Determine the (X, Y) coordinate at the center of the cell enclosing the given text.  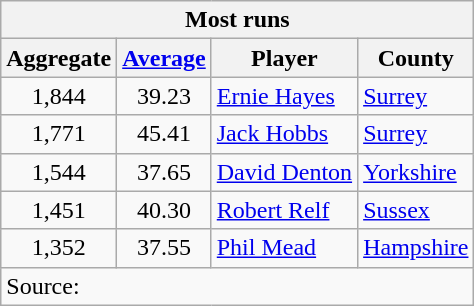
1,451 (59, 210)
Player (284, 58)
Sussex (416, 210)
Source: (238, 286)
1,844 (59, 96)
37.65 (164, 172)
Aggregate (59, 58)
David Denton (284, 172)
Yorkshire (416, 172)
45.41 (164, 134)
1,771 (59, 134)
Phil Mead (284, 248)
Hampshire (416, 248)
Ernie Hayes (284, 96)
37.55 (164, 248)
40.30 (164, 210)
Robert Relf (284, 210)
Most runs (238, 20)
Jack Hobbs (284, 134)
County (416, 58)
1,352 (59, 248)
1,544 (59, 172)
Average (164, 58)
39.23 (164, 96)
